Capture the cell that displays the provided text and extract its [x, y] central coordinate. 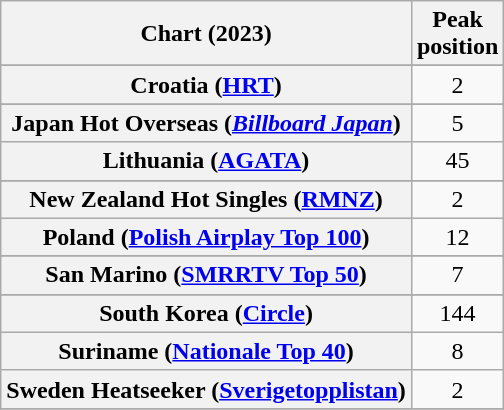
5 [457, 123]
New Zealand Hot Singles (RMNZ) [206, 199]
45 [457, 161]
Suriname (Nationale Top 40) [206, 351]
7 [457, 275]
Chart (2023) [206, 34]
Poland (Polish Airplay Top 100) [206, 237]
San Marino (SMRRTV Top 50) [206, 275]
Japan Hot Overseas (Billboard Japan) [206, 123]
8 [457, 351]
South Korea (Circle) [206, 313]
Croatia (HRT) [206, 85]
144 [457, 313]
Lithuania (AGATA) [206, 161]
Sweden Heatseeker (Sverigetopplistan) [206, 389]
12 [457, 237]
Peakposition [457, 34]
